Find where the given text appears and provide that cell's center as (X, Y) coordinate. 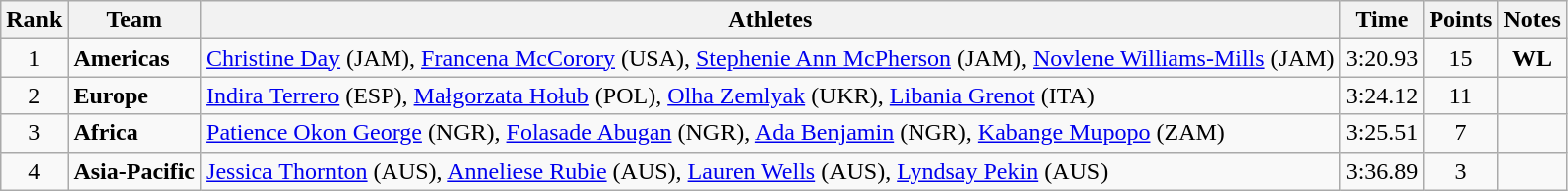
3:24.12 (1382, 95)
3:25.51 (1382, 133)
Time (1382, 20)
Indira Terrero (ESP), Małgorzata Hołub (POL), Olha Zemlyak (UKR), Libania Grenot (ITA) (771, 95)
Notes (1532, 20)
3:20.93 (1382, 58)
1 (34, 58)
Africa (134, 133)
15 (1460, 58)
11 (1460, 95)
7 (1460, 133)
Christine Day (JAM), Francena McCorory (USA), Stephenie Ann McPherson (JAM), Novlene Williams-Mills (JAM) (771, 58)
Patience Okon George (NGR), Folasade Abugan (NGR), Ada Benjamin (NGR), Kabange Mupopo (ZAM) (771, 133)
2 (34, 95)
Americas (134, 58)
Europe (134, 95)
Points (1460, 20)
3:36.89 (1382, 171)
Team (134, 20)
Jessica Thornton (AUS), Anneliese Rubie (AUS), Lauren Wells (AUS), Lyndsay Pekin (AUS) (771, 171)
Asia-Pacific (134, 171)
WL (1532, 58)
Rank (34, 20)
4 (34, 171)
Athletes (771, 20)
